Extract the (x, y) coordinate from the center of the cell holding the provided text.  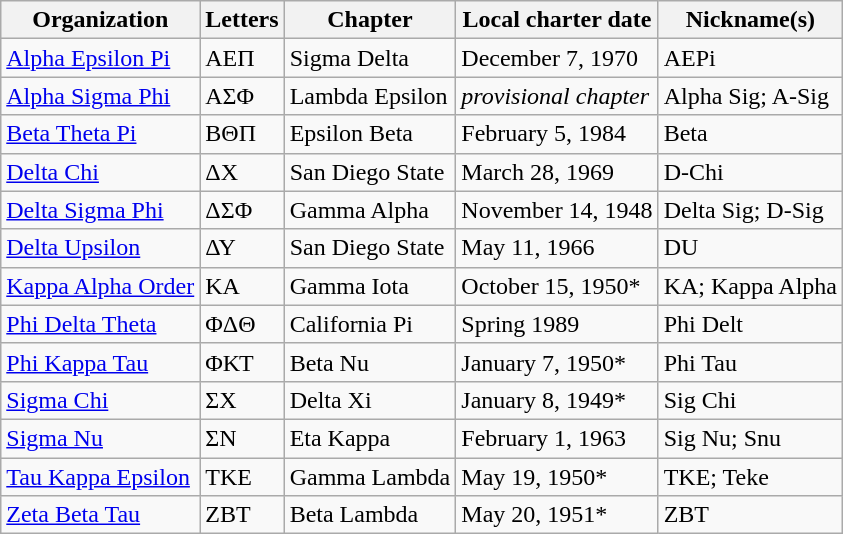
Kappa Alpha Order (100, 286)
January 8, 1949* (557, 400)
KA; Kappa Alpha (750, 286)
Epsilon Beta (370, 134)
AΣΦ (242, 96)
Delta Sigma Phi (100, 210)
Delta Upsilon (100, 248)
November 14, 1948 (557, 210)
Sigma Nu (100, 438)
ΔΧ (242, 172)
February 1, 1963 (557, 438)
Nickname(s) (750, 20)
Delta Xi (370, 400)
ΤΚΕ (242, 477)
December 7, 1970 (557, 58)
ΣΧ (242, 400)
Tau Kappa Epsilon (100, 477)
Sig Chi (750, 400)
D-Chi (750, 172)
Local charter date (557, 20)
Phi Delt (750, 324)
Gamma Iota (370, 286)
Zeta Beta Tau (100, 515)
ΔΥ (242, 248)
ZBT (750, 515)
ΔΣΦ (242, 210)
Eta Kappa (370, 438)
January 7, 1950* (557, 362)
Phi Tau (750, 362)
Phi Kappa Tau (100, 362)
Delta Sig; D-Sig (750, 210)
October 15, 1950* (557, 286)
Alpha Sig; A-Sig (750, 96)
May 20, 1951* (557, 515)
Gamma Lambda (370, 477)
Beta Lambda (370, 515)
AEPi (750, 58)
Beta (750, 134)
Sig Nu; Snu (750, 438)
Lambda Epsilon (370, 96)
Chapter (370, 20)
March 28, 1969 (557, 172)
provisional chapter (557, 96)
TKE; Teke (750, 477)
February 5, 1984 (557, 134)
ΒΘΠ (242, 134)
ΦΚΤ (242, 362)
ΦΔΘ (242, 324)
ΚΑ (242, 286)
Phi Delta Theta (100, 324)
ΖΒΤ (242, 515)
Alpha Epsilon Pi (100, 58)
DU (750, 248)
May 19, 1950* (557, 477)
Gamma Alpha (370, 210)
California Pi (370, 324)
Sigma Delta (370, 58)
Spring 1989 (557, 324)
Letters (242, 20)
Delta Chi (100, 172)
Beta Theta Pi (100, 134)
Organization (100, 20)
ΣΝ (242, 438)
Sigma Chi (100, 400)
May 11, 1966 (557, 248)
ΑΕΠ (242, 58)
Beta Nu (370, 362)
Alpha Sigma Phi (100, 96)
